Return the [X, Y] coordinate for the center point of the cell that contains the specified text.  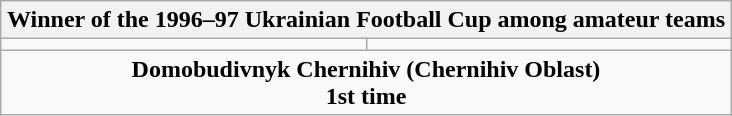
Domobudivnyk Chernihiv (Chernihiv Oblast)1st time [366, 82]
Winner of the 1996–97 Ukrainian Football Cup among amateur teams [366, 20]
